Provide the [X, Y] coordinate of the cell's center where the given text is located.  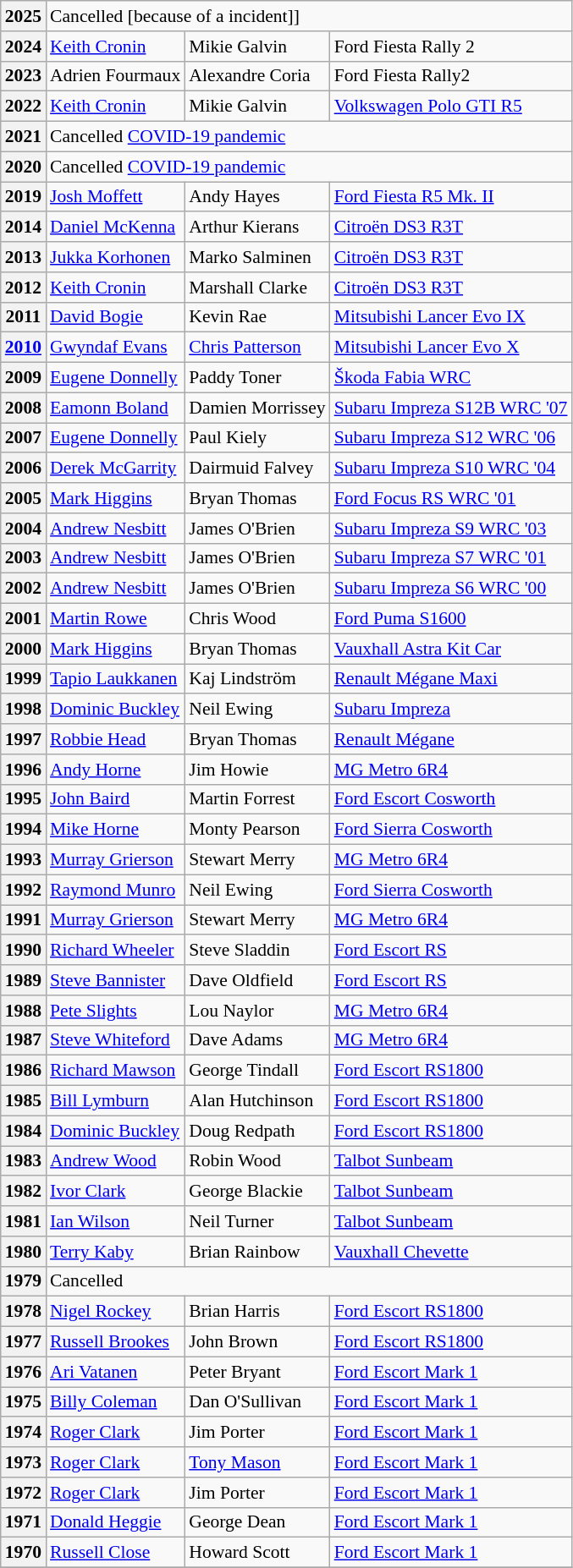
1980 [24, 1252]
Derek McGarrity [115, 469]
2019 [24, 197]
Tony Mason [257, 1462]
1999 [24, 679]
1995 [24, 799]
Nigel Rockey [115, 1312]
1988 [24, 1011]
George Dean [257, 1522]
Paul Kiely [257, 438]
2020 [24, 167]
Subaru Impreza S6 WRC '00 [451, 589]
1978 [24, 1312]
Andy Hayes [257, 197]
Richard Wheeler [115, 951]
Ivor Clark [115, 1192]
Russell Close [115, 1553]
Chris Patterson [257, 348]
1983 [24, 1161]
1981 [24, 1221]
Monty Pearson [257, 830]
2004 [24, 529]
1989 [24, 980]
Martin Rowe [115, 619]
Gwyndaf Evans [115, 348]
1972 [24, 1493]
Terry Kaby [115, 1252]
Renault Mégane [451, 739]
1979 [24, 1281]
Subaru Impreza S9 WRC '03 [451, 529]
Josh Moffett [115, 197]
Mike Horne [115, 830]
Brian Rainbow [257, 1252]
2007 [24, 438]
Andy Horne [115, 770]
1998 [24, 710]
Alan Hutchinson [257, 1101]
Howard Scott [257, 1553]
1976 [24, 1372]
Ian Wilson [115, 1221]
Kaj Lindström [257, 679]
Dave Adams [257, 1040]
2011 [24, 317]
2021 [24, 137]
2000 [24, 649]
Ford Fiesta R5 Mk. II [451, 197]
Mitsubishi Lancer Evo IX [451, 317]
David Bogie [115, 317]
John Brown [257, 1342]
Andrew Wood [115, 1161]
Cancelled [because of a incident]] [308, 16]
Marko Salminen [257, 257]
Marshall Clarke [257, 288]
Ford Escort Cosworth [451, 799]
1990 [24, 951]
2012 [24, 288]
Škoda Fabia WRC [451, 378]
1987 [24, 1040]
Vauxhall Astra Kit Car [451, 649]
Martin Forrest [257, 799]
Russell Brookes [115, 1342]
Alexandre Coria [257, 76]
1977 [24, 1342]
1997 [24, 739]
1993 [24, 860]
1994 [24, 830]
2002 [24, 589]
1974 [24, 1433]
Chris Wood [257, 619]
2013 [24, 257]
2008 [24, 408]
Steve Sladdin [257, 951]
2023 [24, 76]
2024 [24, 47]
Dan O'Sullivan [257, 1402]
Damien Morrissey [257, 408]
2014 [24, 228]
Renault Mégane Maxi [451, 679]
Neil Turner [257, 1221]
Adrien Fourmaux [115, 76]
2003 [24, 558]
Richard Mawson [115, 1071]
1984 [24, 1131]
Lou Naylor [257, 1011]
Steve Whiteford [115, 1040]
2006 [24, 469]
Robin Wood [257, 1161]
2009 [24, 378]
Arthur Kierans [257, 228]
Ford Fiesta Rally 2 [451, 47]
Kevin Rae [257, 317]
Subaru Impreza S10 WRC '04 [451, 469]
Subaru Impreza S12B WRC '07 [451, 408]
Subaru Impreza S12 WRC '06 [451, 438]
2005 [24, 498]
Tapio Laukkanen [115, 679]
Eamonn Boland [115, 408]
John Baird [115, 799]
1986 [24, 1071]
Ari Vatanen [115, 1372]
2001 [24, 619]
Ford Puma S1600 [451, 619]
Donald Heggie [115, 1522]
George Tindall [257, 1071]
1970 [24, 1553]
Dave Oldfield [257, 980]
2010 [24, 348]
Billy Coleman [115, 1402]
1971 [24, 1522]
1973 [24, 1462]
1992 [24, 890]
Peter Bryant [257, 1372]
Ford Focus RS WRC '01 [451, 498]
Cancelled [308, 1281]
Brian Harris [257, 1312]
Dairmuid Falvey [257, 469]
2025 [24, 16]
Jukka Korhonen [115, 257]
1991 [24, 920]
1996 [24, 770]
1975 [24, 1402]
Mitsubishi Lancer Evo X [451, 348]
George Blackie [257, 1192]
Subaru Impreza [451, 710]
Vauxhall Chevette [451, 1252]
Paddy Toner [257, 378]
Daniel McKenna [115, 228]
Pete Slights [115, 1011]
Steve Bannister [115, 980]
Volkswagen Polo GTI R5 [451, 107]
1985 [24, 1101]
Doug Redpath [257, 1131]
1982 [24, 1192]
Bill Lymburn [115, 1101]
Subaru Impreza S7 WRC '01 [451, 558]
2022 [24, 107]
Robbie Head [115, 739]
Raymond Munro [115, 890]
Ford Fiesta Rally2 [451, 76]
Jim Howie [257, 770]
